Find where the given text appears and provide that cell's center as (x, y) coordinate. 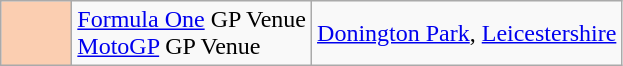
Formula One GP VenueMotoGP GP Venue (192, 34)
Donington Park, Leicestershire (467, 34)
